Pinpoint the cell where the given text exists, returning its (X, Y) midpoint coordinate. 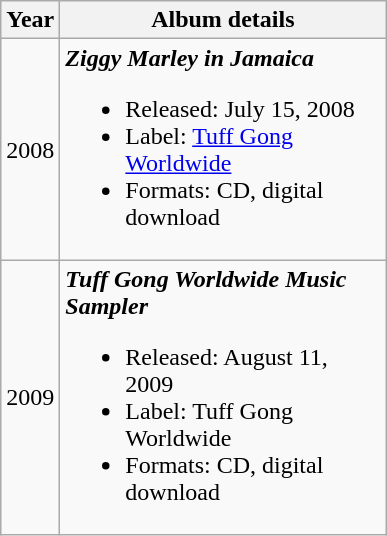
Tuff Gong Worldwide Music SamplerReleased: August 11, 2009Label: Tuff Gong WorldwideFormats: CD, digital download (223, 398)
2009 (30, 398)
Album details (223, 20)
Ziggy Marley in JamaicaReleased: July 15, 2008Label: Tuff Gong WorldwideFormats: CD, digital download (223, 150)
Year (30, 20)
2008 (30, 150)
